From the cell containing the given text, extract its center point as (X, Y) coordinate. 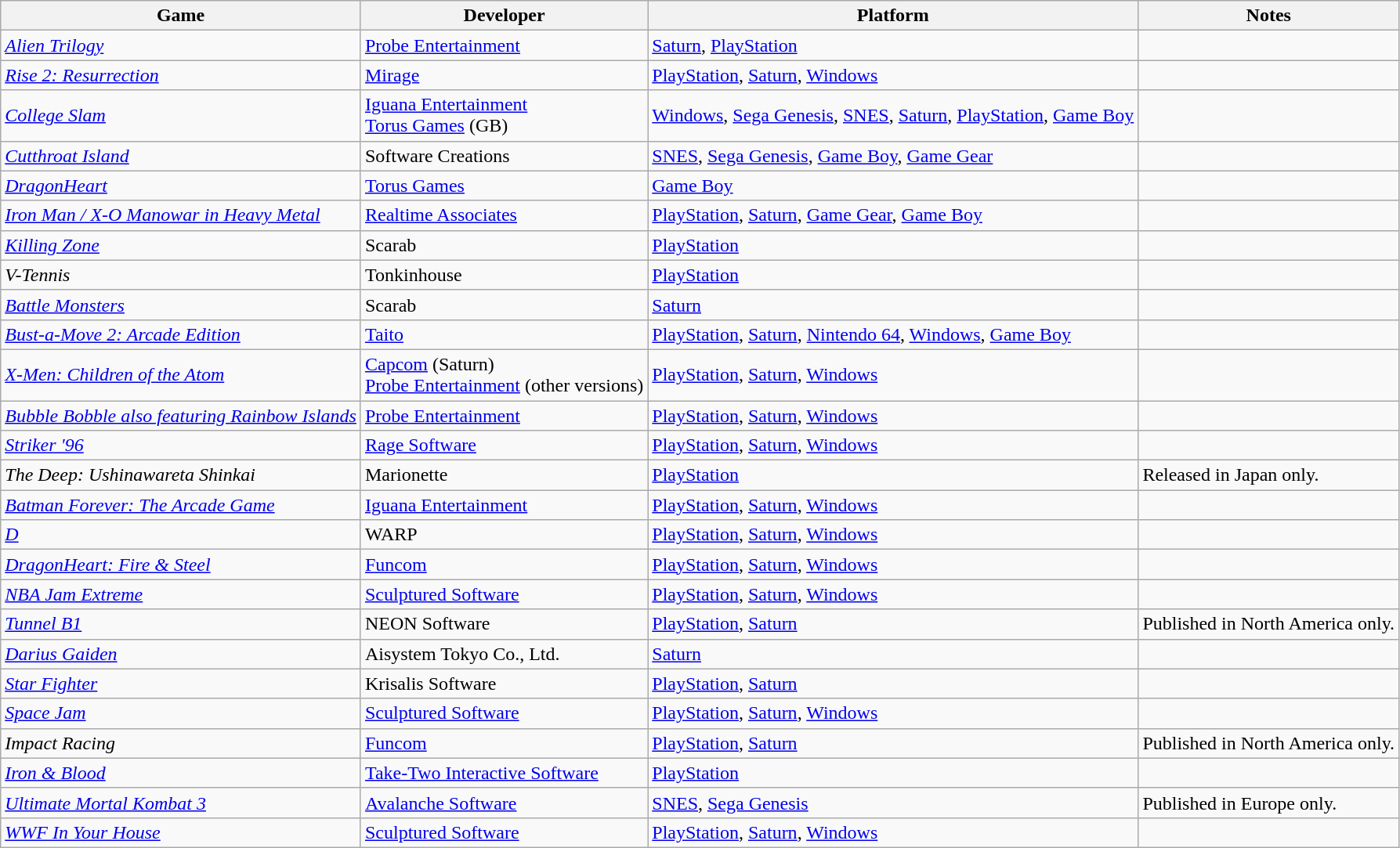
V-Tennis (181, 275)
D (181, 535)
NEON Software (504, 624)
Rise 2: Resurrection (181, 75)
Mirage (504, 75)
Impact Racing (181, 743)
Cutthroat Island (181, 156)
Take-Two Interactive Software (504, 773)
Game Boy (893, 186)
Marionette (504, 475)
X-Men: Children of the Atom (181, 374)
WARP (504, 535)
Killing Zone (181, 245)
Aisystem Tokyo Co., Ltd. (504, 654)
WWF In Your House (181, 832)
DragonHeart (181, 186)
Taito (504, 334)
DragonHeart: Fire & Steel (181, 565)
Ultimate Mortal Kombat 3 (181, 803)
Tunnel B1 (181, 624)
Bust-a-Move 2: Arcade Edition (181, 334)
Krisalis Software (504, 684)
Space Jam (181, 713)
SNES, Sega Genesis (893, 803)
Saturn, PlayStation (893, 45)
Realtime Associates (504, 215)
Iron & Blood (181, 773)
Iron Man / X-O Manowar in Heavy Metal (181, 215)
NBA Jam Extreme (181, 594)
Avalanche Software (504, 803)
Iguana Entertainment (504, 505)
Published in Europe only. (1269, 803)
Software Creations (504, 156)
Notes (1269, 16)
PlayStation, Saturn, Game Gear, Game Boy (893, 215)
Rage Software (504, 446)
Battle Monsters (181, 305)
Star Fighter (181, 684)
Striker '96 (181, 446)
Windows, Sega Genesis, SNES, Saturn, PlayStation, Game Boy (893, 116)
SNES, Sega Genesis, Game Boy, Game Gear (893, 156)
PlayStation, Saturn, Nintendo 64, Windows, Game Boy (893, 334)
Game (181, 16)
Developer (504, 16)
College Slam (181, 116)
Torus Games (504, 186)
Alien Trilogy (181, 45)
Bubble Bobble also featuring Rainbow Islands (181, 416)
The Deep: Ushinawareta Shinkai (181, 475)
Iguana EntertainmentTorus Games (GB) (504, 116)
Batman Forever: The Arcade Game (181, 505)
Tonkinhouse (504, 275)
Darius Gaiden (181, 654)
Capcom (Saturn)Probe Entertainment (other versions) (504, 374)
Platform (893, 16)
Released in Japan only. (1269, 475)
